Find where the given text appears and provide that cell's center as (X, Y) coordinate. 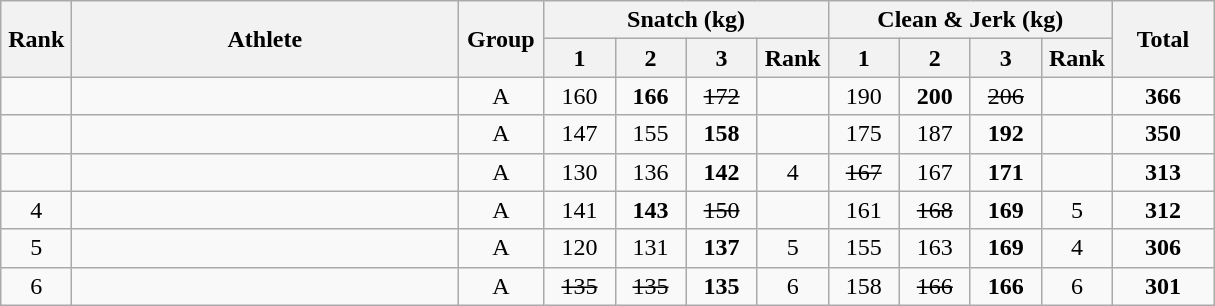
150 (722, 210)
161 (864, 210)
137 (722, 248)
172 (722, 96)
312 (1162, 210)
131 (650, 248)
Group (501, 39)
136 (650, 172)
147 (580, 134)
175 (864, 134)
366 (1162, 96)
168 (934, 210)
190 (864, 96)
306 (1162, 248)
192 (1006, 134)
313 (1162, 172)
350 (1162, 134)
200 (934, 96)
120 (580, 248)
Athlete (265, 39)
142 (722, 172)
Snatch (kg) (686, 20)
163 (934, 248)
171 (1006, 172)
141 (580, 210)
143 (650, 210)
206 (1006, 96)
Total (1162, 39)
160 (580, 96)
301 (1162, 286)
Clean & Jerk (kg) (970, 20)
130 (580, 172)
187 (934, 134)
